Return the [X, Y] coordinate for the center point of the cell that contains the specified text.  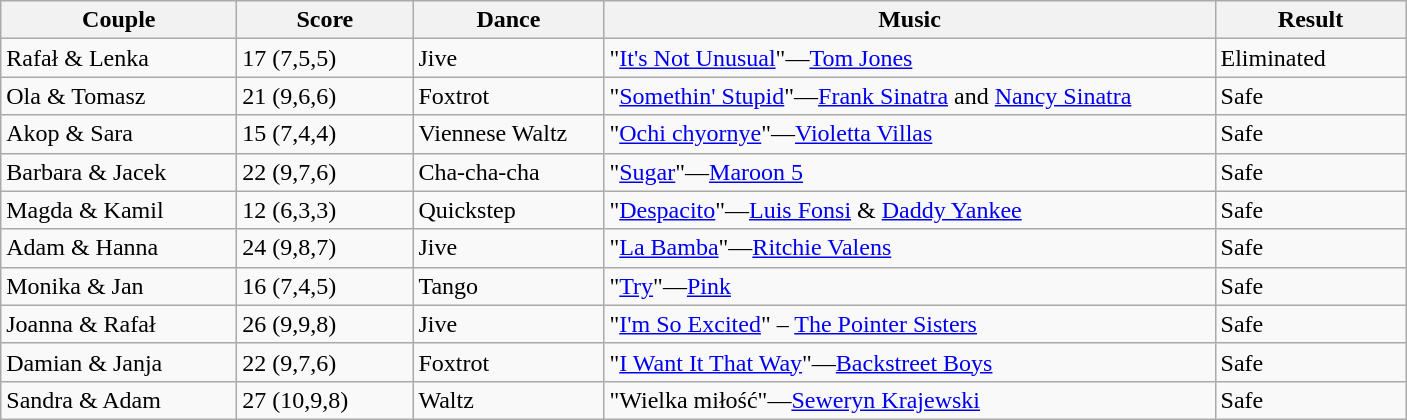
"Despacito"—Luis Fonsi & Daddy Yankee [910, 210]
12 (6,3,3) [325, 210]
15 (7,4,4) [325, 134]
Eliminated [1310, 58]
24 (9,8,7) [325, 248]
Ola & Tomasz [119, 96]
Cha-cha-cha [508, 172]
Damian & Janja [119, 362]
Dance [508, 20]
"I Want It That Way"—Backstreet Boys [910, 362]
"Somethin' Stupid"—Frank Sinatra and Nancy Sinatra [910, 96]
26 (9,9,8) [325, 324]
Couple [119, 20]
27 (10,9,8) [325, 400]
"Ochi chyornye"—Violetta Villas [910, 134]
Viennese Waltz [508, 134]
Waltz [508, 400]
"Wielka miłość"—Seweryn Krajewski [910, 400]
"I'm So Excited" – The Pointer Sisters [910, 324]
21 (9,6,6) [325, 96]
Rafał & Lenka [119, 58]
"It's Not Unusual"—Tom Jones [910, 58]
Sandra & Adam [119, 400]
Akop & Sara [119, 134]
Magda & Kamil [119, 210]
Score [325, 20]
Quickstep [508, 210]
Tango [508, 286]
"Try"—Pink [910, 286]
Joanna & Rafał [119, 324]
Monika & Jan [119, 286]
17 (7,5,5) [325, 58]
"Sugar"—Maroon 5 [910, 172]
Music [910, 20]
Barbara & Jacek [119, 172]
16 (7,4,5) [325, 286]
Adam & Hanna [119, 248]
Result [1310, 20]
"La Bamba"—Ritchie Valens [910, 248]
